Extract the (X, Y) coordinate from the center of the cell holding the provided text.  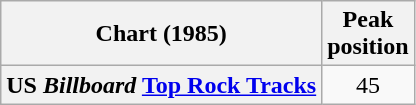
US Billboard Top Rock Tracks (162, 85)
Peakposition (368, 34)
Chart (1985) (162, 34)
45 (368, 85)
